Scan for the cell matching the given text and deliver its (x, y) coordinate at center. 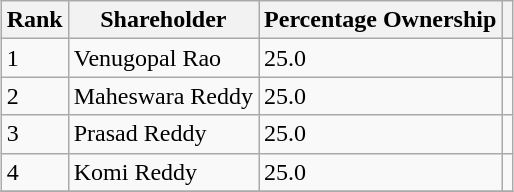
4 (34, 172)
Percentage Ownership (380, 20)
Rank (34, 20)
1 (34, 58)
Maheswara Reddy (163, 96)
Shareholder (163, 20)
3 (34, 134)
Venugopal Rao (163, 58)
Komi Reddy (163, 172)
2 (34, 96)
Prasad Reddy (163, 134)
